Pinpoint the cell where the given text exists, returning its [x, y] midpoint coordinate. 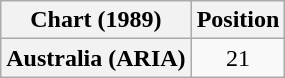
Position [238, 20]
Chart (1989) [96, 20]
21 [238, 58]
Australia (ARIA) [96, 58]
